From the cell containing the given text, extract its center point as (x, y) coordinate. 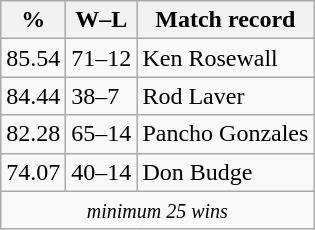
71–12 (102, 58)
Pancho Gonzales (226, 134)
40–14 (102, 172)
Ken Rosewall (226, 58)
W–L (102, 20)
% (34, 20)
82.28 (34, 134)
Don Budge (226, 172)
minimum 25 wins (158, 210)
38–7 (102, 96)
84.44 (34, 96)
65–14 (102, 134)
74.07 (34, 172)
85.54 (34, 58)
Match record (226, 20)
Rod Laver (226, 96)
